Return [X, Y] of the center of cell containing provided text 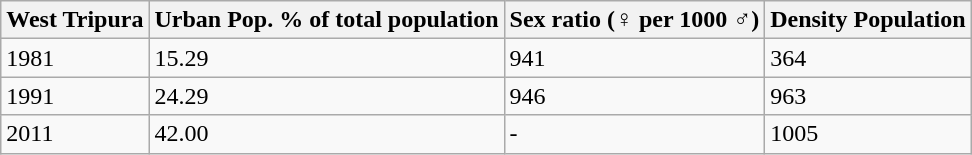
Sex ratio (♀ per 1000 ♂) [634, 20]
1005 [868, 134]
- [634, 134]
24.29 [326, 96]
963 [868, 96]
1981 [75, 58]
15.29 [326, 58]
941 [634, 58]
West Tripura [75, 20]
Density Population [868, 20]
42.00 [326, 134]
364 [868, 58]
2011 [75, 134]
946 [634, 96]
1991 [75, 96]
Urban Pop. % of total population [326, 20]
